Pinpoint the cell where the given text exists, returning its (x, y) midpoint coordinate. 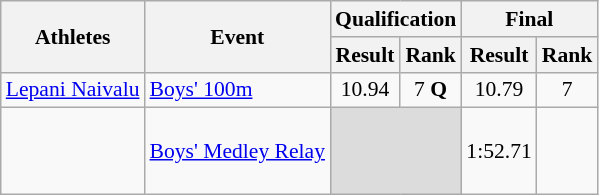
7 (568, 90)
10.94 (365, 90)
Athletes (73, 36)
7 Q (430, 90)
Final (529, 19)
Lepani Naivalu (73, 90)
10.79 (498, 90)
Qualification (396, 19)
Event (238, 36)
1:52.71 (498, 152)
Boys' Medley Relay (238, 152)
Boys' 100m (238, 90)
